Output the [x, y] coordinate of the center of the cell containing the given text.  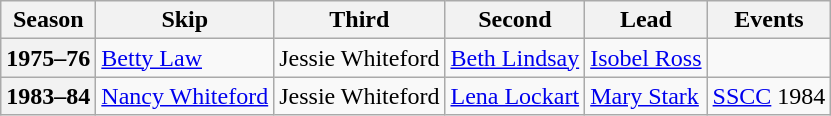
1975–76 [48, 58]
Mary Stark [646, 96]
Second [515, 20]
SSCC 1984 [769, 96]
Third [360, 20]
Beth Lindsay [515, 58]
Isobel Ross [646, 58]
Lead [646, 20]
Skip [185, 20]
Season [48, 20]
Nancy Whiteford [185, 96]
Lena Lockart [515, 96]
1983–84 [48, 96]
Betty Law [185, 58]
Events [769, 20]
